Find where the given text appears and provide that cell's center as [x, y] coordinate. 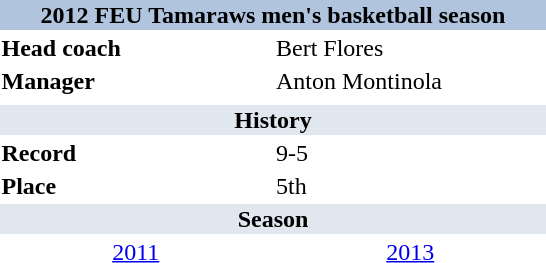
Manager [136, 81]
Season [273, 219]
2012 FEU Tamaraws men's basketball season [273, 15]
Place [136, 186]
Bert Flores [410, 48]
Record [136, 153]
History [273, 120]
9-5 [410, 153]
Head coach [136, 48]
Anton Montinola [410, 81]
5th [410, 186]
